Pinpoint the cell where the given text exists, returning its (X, Y) midpoint coordinate. 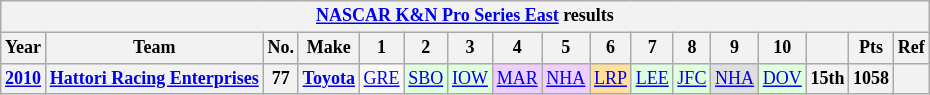
Make (328, 48)
GRE (382, 78)
Ref (911, 48)
1 (382, 48)
8 (692, 48)
JFC (692, 78)
77 (280, 78)
Toyota (328, 78)
6 (611, 48)
Team (154, 48)
7 (652, 48)
No. (280, 48)
MAR (517, 78)
10 (782, 48)
IOW (470, 78)
Year (24, 48)
5 (566, 48)
NASCAR K&N Pro Series East results (465, 16)
LRP (611, 78)
Pts (872, 48)
SBO (426, 78)
2010 (24, 78)
2 (426, 48)
DOV (782, 78)
Hattori Racing Enterprises (154, 78)
1058 (872, 78)
9 (735, 48)
LEE (652, 78)
4 (517, 48)
3 (470, 48)
15th (828, 78)
